Identify which cell holds the provided text, then report its (X, Y) central coordinate. 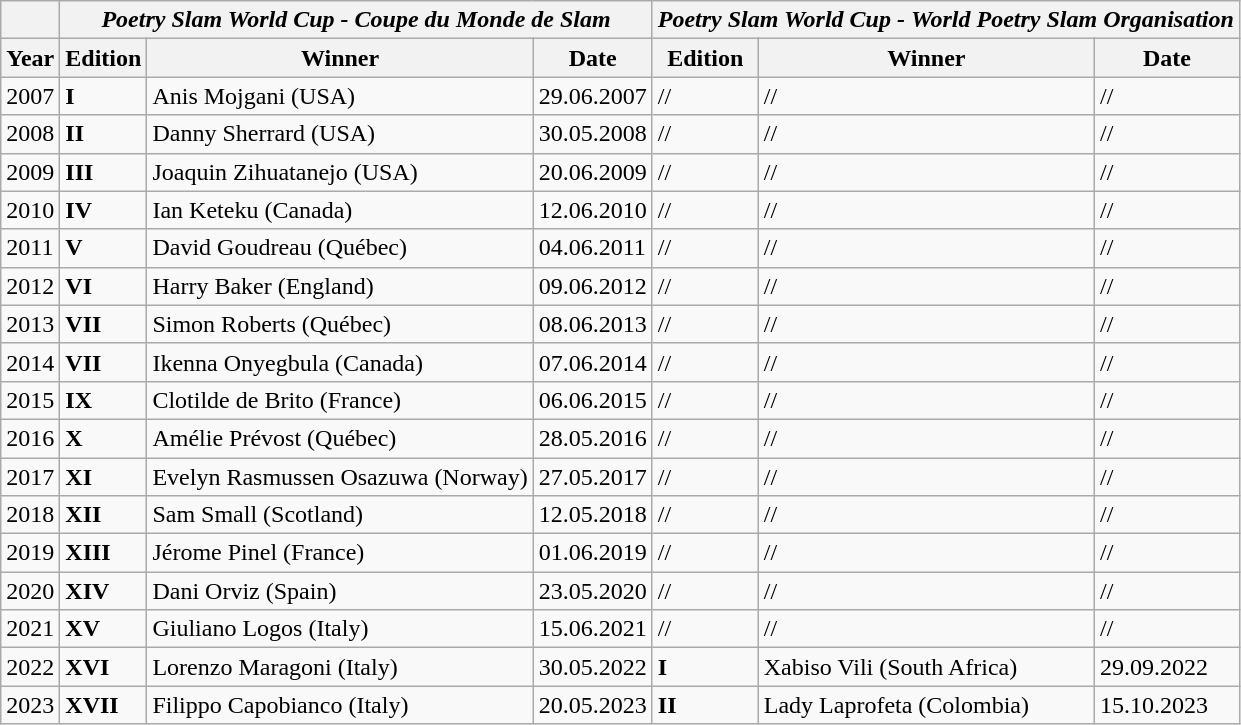
2015 (30, 400)
Harry Baker (England) (340, 286)
VI (104, 286)
David Goudreau (Québec) (340, 248)
Dani Orviz (Spain) (340, 591)
20.05.2023 (592, 705)
Jérome Pinel (France) (340, 553)
20.06.2009 (592, 172)
Ikenna Onyegbula (Canada) (340, 362)
23.05.2020 (592, 591)
04.06.2011 (592, 248)
2023 (30, 705)
XVI (104, 667)
2018 (30, 515)
Clotilde de Brito (France) (340, 400)
2017 (30, 477)
Year (30, 58)
27.05.2017 (592, 477)
Sam Small (Scotland) (340, 515)
Danny Sherrard (USA) (340, 134)
2016 (30, 438)
2021 (30, 629)
30.05.2022 (592, 667)
2007 (30, 96)
XIII (104, 553)
09.06.2012 (592, 286)
28.05.2016 (592, 438)
Lady Laprofeta (Colombia) (926, 705)
15.10.2023 (1168, 705)
2009 (30, 172)
2013 (30, 324)
Amélie Prévost (Québec) (340, 438)
XV (104, 629)
Evelyn Rasmussen Osazuwa (Norway) (340, 477)
08.06.2013 (592, 324)
IV (104, 210)
2012 (30, 286)
Giuliano Logos (Italy) (340, 629)
Joaquin Zihuatanejo (USA) (340, 172)
2020 (30, 591)
Ian Keteku (Canada) (340, 210)
XIV (104, 591)
IX (104, 400)
XI (104, 477)
2019 (30, 553)
Filippo Capobianco (Italy) (340, 705)
2008 (30, 134)
29.09.2022 (1168, 667)
30.05.2008 (592, 134)
15.06.2021 (592, 629)
Anis Mojgani (USA) (340, 96)
06.06.2015 (592, 400)
01.06.2019 (592, 553)
2022 (30, 667)
Xabiso Vili (South Africa) (926, 667)
07.06.2014 (592, 362)
2011 (30, 248)
12.05.2018 (592, 515)
12.06.2010 (592, 210)
Poetry Slam World Cup - Coupe du Monde de Slam (356, 20)
2014 (30, 362)
Simon Roberts (Québec) (340, 324)
V (104, 248)
2010 (30, 210)
XII (104, 515)
Lorenzo Maragoni (Italy) (340, 667)
Poetry Slam World Cup - World Poetry Slam Organisation (946, 20)
III (104, 172)
XVII (104, 705)
X (104, 438)
29.06.2007 (592, 96)
